Scan for the cell matching the given text and deliver its (X, Y) coordinate at center. 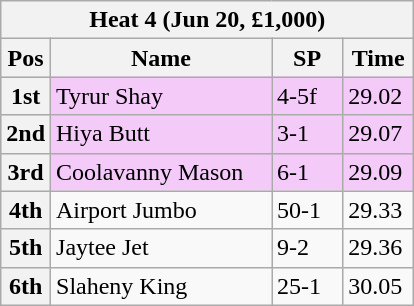
Time (378, 58)
50-1 (308, 210)
Heat 4 (Jun 20, £1,000) (208, 20)
Slaheny King (162, 286)
6-1 (308, 172)
29.07 (378, 134)
Hiya Butt (162, 134)
Pos (26, 58)
3-1 (308, 134)
Jaytee Jet (162, 248)
29.09 (378, 172)
5th (26, 248)
SP (308, 58)
Name (162, 58)
25-1 (308, 286)
6th (26, 286)
4th (26, 210)
1st (26, 96)
9-2 (308, 248)
29.36 (378, 248)
Coolavanny Mason (162, 172)
Airport Jumbo (162, 210)
Tyrur Shay (162, 96)
29.02 (378, 96)
29.33 (378, 210)
4-5f (308, 96)
30.05 (378, 286)
2nd (26, 134)
3rd (26, 172)
